Determine the (X, Y) coordinate at the center of the cell enclosing the given text.  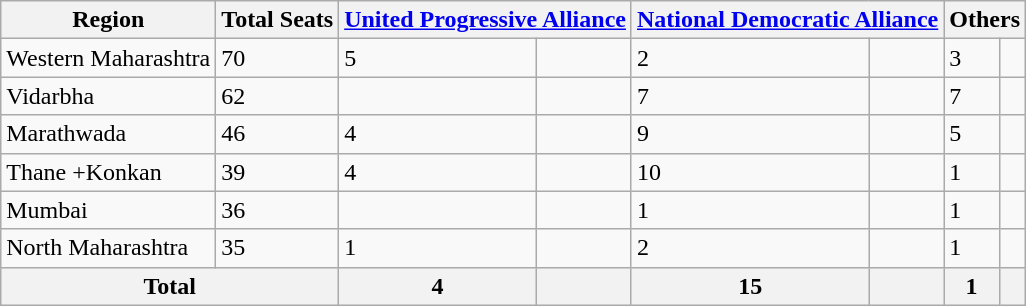
46 (278, 134)
Thane +Konkan (108, 172)
Others (985, 20)
39 (278, 172)
35 (278, 248)
Total (170, 286)
Total Seats (278, 20)
10 (750, 172)
36 (278, 210)
Region (108, 20)
3 (972, 58)
Marathwada (108, 134)
70 (278, 58)
Vidarbha (108, 96)
Western Maharashtra (108, 58)
United Progressive Alliance (486, 20)
9 (750, 134)
Mumbai (108, 210)
National Democratic Alliance (787, 20)
15 (750, 286)
62 (278, 96)
North Maharashtra (108, 248)
